Provide the [X, Y] coordinate of the cell's center where the given text is located.  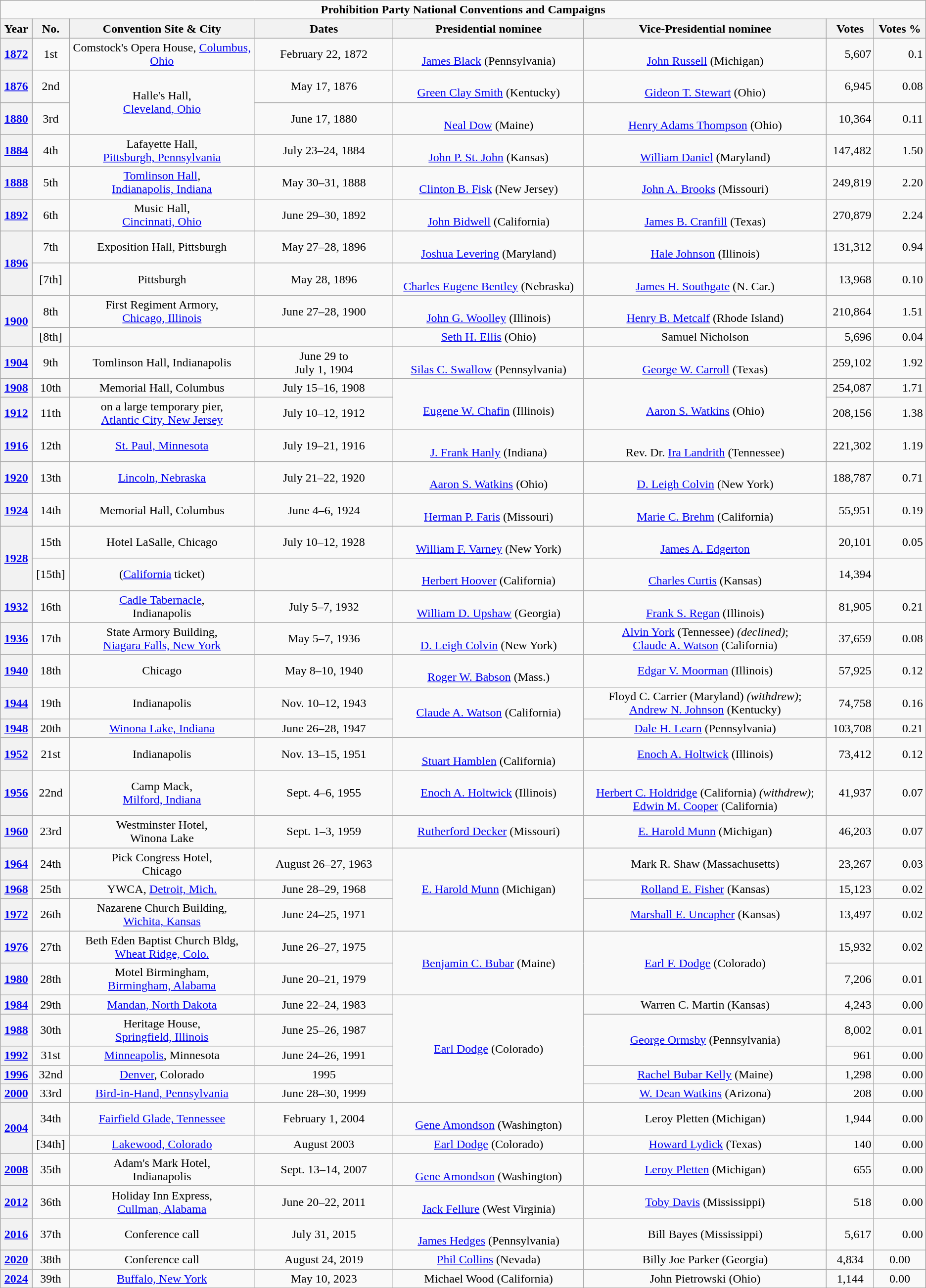
Claude A. Watson (California) [489, 712]
February 22, 1872 [324, 54]
17th [51, 639]
13,968 [850, 279]
July 10–12, 1928 [324, 542]
14th [51, 510]
21st [51, 754]
Mark R. Shaw (Massachusetts) [705, 863]
147,482 [850, 150]
1992 [16, 1056]
1960 [16, 832]
81,905 [850, 606]
Sept. 1–3, 1959 [324, 832]
Winona Lake, Indiana [162, 728]
15,932 [850, 947]
Buffalo, New York [162, 1278]
10,364 [850, 119]
Heritage House, Springfield, Illinois [162, 1030]
0.94 [900, 247]
[15th] [51, 575]
0.04 [900, 337]
36th [51, 1201]
[8th] [51, 337]
23rd [51, 832]
1932 [16, 606]
2012 [16, 1201]
James B. Cranfill (Texas) [705, 215]
August 26–27, 1963 [324, 863]
Samuel Nicholson [705, 337]
Alvin York (Tennessee) (declined); Claude A. Watson (California) [705, 639]
1995 [324, 1074]
1936 [16, 639]
1908 [16, 388]
Howard Lydick (Texas) [705, 1144]
22nd [51, 793]
June 28–29, 1968 [324, 889]
1884 [16, 150]
1920 [16, 478]
13,497 [850, 915]
1872 [16, 54]
1st [51, 54]
August 2003 [324, 1144]
1880 [16, 119]
1968 [16, 889]
George Ormsby (Pennsylvania) [705, 1039]
26th [51, 915]
Henry Adams Thompson (Ohio) [705, 119]
Music Hall, Cincinnati, Ohio [162, 215]
Vice-Presidential nominee [705, 29]
32nd [51, 1074]
10th [51, 388]
2.24 [900, 215]
June 20–22, 2011 [324, 1201]
Lincoln, Nebraska [162, 478]
Dale H. Learn (Pennsylvania) [705, 728]
July 19–21, 1916 [324, 446]
YWCA, Detroit, Mich. [162, 889]
Marie C. Brehm (California) [705, 510]
June 24–25, 1971 [324, 915]
34th [51, 1118]
4,243 [850, 1005]
46,203 [850, 832]
4th [51, 150]
(California ticket) [162, 575]
6,945 [850, 86]
0.1 [900, 54]
James Black (Pennsylvania) [489, 54]
St. Paul, Minnesota [162, 446]
Camp Mack, Milford, Indiana [162, 793]
Nov. 13–15, 1951 [324, 754]
Henry B. Metcalf (Rhode Island) [705, 311]
State Armory Building, Niagara Falls, New York [162, 639]
1940 [16, 670]
1912 [16, 413]
8,002 [850, 1030]
James A. Edgerton [705, 542]
1944 [16, 703]
June 29–30, 1892 [324, 215]
Rev. Dr. Ira Landrith (Tennessee) [705, 446]
First Regiment Armory, Chicago, Illinois [162, 311]
Motel Birmingham, Birmingham, Alabama [162, 979]
38th [51, 1259]
5,696 [850, 337]
Bird-in-Hand, Pennsylvania [162, 1093]
8th [51, 311]
29th [51, 1005]
Lafayette Hall, Pittsburgh, Pennsylvania [162, 150]
0.05 [900, 542]
Halle's Hall, Cleveland, Ohio [162, 102]
Dates [324, 29]
May 5–7, 1936 [324, 639]
1988 [16, 1030]
1956 [16, 793]
July 21–22, 1920 [324, 478]
1,944 [850, 1118]
Sept. 13–14, 2007 [324, 1170]
Michael Wood (California) [489, 1278]
208 [850, 1093]
June 28–30, 1999 [324, 1093]
25th [51, 889]
1900 [16, 320]
1892 [16, 215]
2nd [51, 86]
30th [51, 1030]
188,787 [850, 478]
2016 [16, 1234]
Bill Bayes (Mississippi) [705, 1234]
Rutherford Decker (Missouri) [489, 832]
May 27–28, 1896 [324, 247]
May 8–10, 1940 [324, 670]
W. Dean Watkins (Arizona) [705, 1093]
Herman P. Faris (Missouri) [489, 510]
221,302 [850, 446]
1948 [16, 728]
655 [850, 1170]
Pick Congress Hotel, Chicago [162, 863]
John A. Brooks (Missouri) [705, 183]
14,394 [850, 575]
27th [51, 947]
5,607 [850, 54]
Mandan, North Dakota [162, 1005]
May 28, 1896 [324, 279]
Benjamin C. Bubar (Maine) [489, 963]
7,206 [850, 979]
William D. Upshaw (Georgia) [489, 606]
July 31, 2015 [324, 1234]
1,298 [850, 1074]
Warren C. Martin (Kansas) [705, 1005]
33rd [51, 1093]
Phil Collins (Nevada) [489, 1259]
Jack Fellure (West Virginia) [489, 1201]
[7th] [51, 279]
103,708 [850, 728]
George W. Carroll (Texas) [705, 362]
John Pietrowski (Ohio) [705, 1278]
Hotel LaSalle, Chicago [162, 542]
1896 [16, 263]
1984 [16, 1005]
24th [51, 863]
1.19 [900, 446]
9th [51, 362]
Neal Dow (Maine) [489, 119]
John Russell (Michigan) [705, 54]
16th [51, 606]
2004 [16, 1128]
1952 [16, 754]
Nov. 10–12, 1943 [324, 703]
Clinton B. Fisk (New Jersey) [489, 183]
Denver, Colorado [162, 1074]
John G. Woolley (Illinois) [489, 311]
31st [51, 1056]
Floyd C. Carrier (Maryland) (withdrew); Andrew N. Johnson (Kentucky) [705, 703]
37th [51, 1234]
July 10–12, 1912 [324, 413]
Votes [850, 29]
Silas C. Swallow (Pennsylvania) [489, 362]
15th [51, 542]
18th [51, 670]
2008 [16, 1170]
Marshall E. Uncapher (Kansas) [705, 915]
Tomlinson Hall, Indianapolis, Indiana [162, 183]
254,087 [850, 388]
131,312 [850, 247]
1.92 [900, 362]
1976 [16, 947]
Charles Eugene Bentley (Nebraska) [489, 279]
15,123 [850, 889]
June 20–21, 1979 [324, 979]
41,937 [850, 793]
Eugene W. Chafin (Illinois) [489, 404]
Roger W. Babson (Mass.) [489, 670]
No. [51, 29]
May 17, 1876 [324, 86]
Rachel Bubar Kelly (Maine) [705, 1074]
518 [850, 1201]
J. Frank Hanly (Indiana) [489, 446]
1876 [16, 86]
William Daniel (Maryland) [705, 150]
2000 [16, 1093]
June 4–6, 1924 [324, 510]
Joshua Levering (Maryland) [489, 247]
Toby Davis (Mississippi) [705, 1201]
20,101 [850, 542]
Prohibition Party National Conventions and Campaigns [463, 10]
[34th] [51, 1144]
35th [51, 1170]
23,267 [850, 863]
Adam's Mark Hotel, Indianapolis [162, 1170]
Holiday Inn Express, Cullman, Alabama [162, 1201]
1996 [16, 1074]
249,819 [850, 183]
Seth H. Ellis (Ohio) [489, 337]
270,879 [850, 215]
37,659 [850, 639]
1904 [16, 362]
1,144 [850, 1278]
May 10, 2023 [324, 1278]
Sept. 4–6, 1955 [324, 793]
961 [850, 1056]
0.03 [900, 863]
57,925 [850, 670]
Rolland E. Fisher (Kansas) [705, 889]
0.10 [900, 279]
July 5–7, 1932 [324, 606]
July 15–16, 1908 [324, 388]
Chicago [162, 670]
June 24–26, 1991 [324, 1056]
5th [51, 183]
Pittsburgh [162, 279]
Westminster Hotel, Winona Lake [162, 832]
Exposition Hall, Pittsburgh [162, 247]
20th [51, 728]
John P. St. John (Kansas) [489, 150]
2024 [16, 1278]
Frank S. Regan (Illinois) [705, 606]
July 23–24, 1884 [324, 150]
on a large temporary pier, Atlantic City, New Jersey [162, 413]
259,102 [850, 362]
John Bidwell (California) [489, 215]
Comstock's Opera House, Columbus, Ohio [162, 54]
Tomlinson Hall, Indianapolis [162, 362]
Cadle Tabernacle, Indianapolis [162, 606]
Edgar V. Moorman (Illinois) [705, 670]
James H. Southgate (N. Car.) [705, 279]
Charles Curtis (Kansas) [705, 575]
June 27–28, 1900 [324, 311]
19th [51, 703]
39th [51, 1278]
1916 [16, 446]
13th [51, 478]
William F. Varney (New York) [489, 542]
73,412 [850, 754]
June 25–26, 1987 [324, 1030]
4,834 [850, 1259]
Votes % [900, 29]
1.51 [900, 311]
June 26–27, 1975 [324, 947]
55,951 [850, 510]
June 22–24, 1983 [324, 1005]
11th [51, 413]
12th [51, 446]
6th [51, 215]
Stuart Hamblen (California) [489, 754]
0.11 [900, 119]
1.71 [900, 388]
Herbert C. Holdridge (California) (withdrew); Edwin M. Cooper (California) [705, 793]
James Hedges (Pennsylvania) [489, 1234]
1.50 [900, 150]
Beth Eden Baptist Church Bldg, Wheat Ridge, Colo. [162, 947]
74,758 [850, 703]
Green Clay Smith (Kentucky) [489, 86]
August 24, 2019 [324, 1259]
Herbert Hoover (California) [489, 575]
Convention Site & City [162, 29]
1888 [16, 183]
June 29 to July 1, 1904 [324, 362]
28th [51, 979]
Year [16, 29]
June 26–28, 1947 [324, 728]
7th [51, 247]
1928 [16, 558]
Presidential nominee [489, 29]
Lakewood, Colorado [162, 1144]
1924 [16, 510]
Billy Joe Parker (Georgia) [705, 1259]
Gideon T. Stewart (Ohio) [705, 86]
0.16 [900, 703]
Earl F. Dodge (Colorado) [705, 963]
3rd [51, 119]
0.71 [900, 478]
Fairfield Glade, Tennessee [162, 1118]
June 17, 1880 [324, 119]
Nazarene Church Building, Wichita, Kansas [162, 915]
1964 [16, 863]
1980 [16, 979]
1972 [16, 915]
0.19 [900, 510]
2.20 [900, 183]
5,617 [850, 1234]
Minneapolis, Minnesota [162, 1056]
1.38 [900, 413]
Hale Johnson (Illinois) [705, 247]
February 1, 2004 [324, 1118]
2020 [16, 1259]
210,864 [850, 311]
May 30–31, 1888 [324, 183]
140 [850, 1144]
208,156 [850, 413]
